Identify which cell holds the provided text, then report its (X, Y) central coordinate. 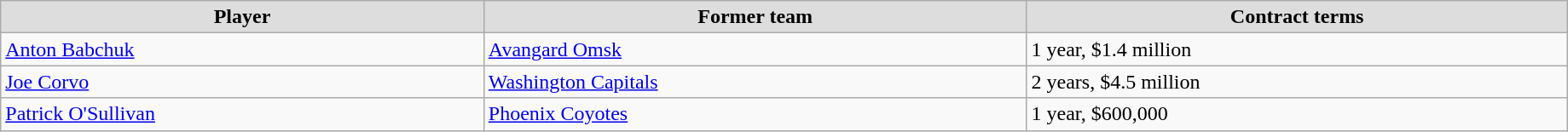
Contract terms (1297, 17)
1 year, $1.4 million (1297, 49)
Avangard Omsk (755, 49)
Phoenix Coyotes (755, 114)
2 years, $4.5 million (1297, 82)
Joe Corvo (242, 82)
Anton Babchuk (242, 49)
1 year, $600,000 (1297, 114)
Patrick O'Sullivan (242, 114)
Former team (755, 17)
Player (242, 17)
Washington Capitals (755, 82)
